Return [X, Y] of the center of cell containing provided text 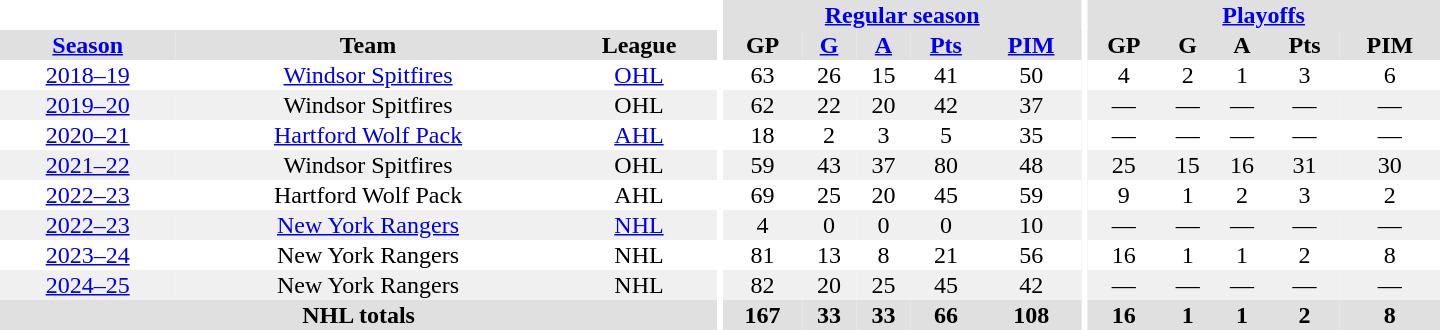
5 [946, 135]
41 [946, 75]
Playoffs [1264, 15]
2023–24 [88, 255]
21 [946, 255]
6 [1390, 75]
9 [1124, 195]
2024–25 [88, 285]
48 [1031, 165]
80 [946, 165]
18 [762, 135]
2018–19 [88, 75]
2019–20 [88, 105]
108 [1031, 315]
26 [829, 75]
62 [762, 105]
82 [762, 285]
66 [946, 315]
2020–21 [88, 135]
31 [1304, 165]
43 [829, 165]
2021–22 [88, 165]
NHL totals [358, 315]
50 [1031, 75]
167 [762, 315]
10 [1031, 225]
63 [762, 75]
Regular season [902, 15]
69 [762, 195]
22 [829, 105]
30 [1390, 165]
56 [1031, 255]
35 [1031, 135]
Team [368, 45]
13 [829, 255]
81 [762, 255]
League [640, 45]
Season [88, 45]
